Return (X, Y) of the center of cell containing provided text 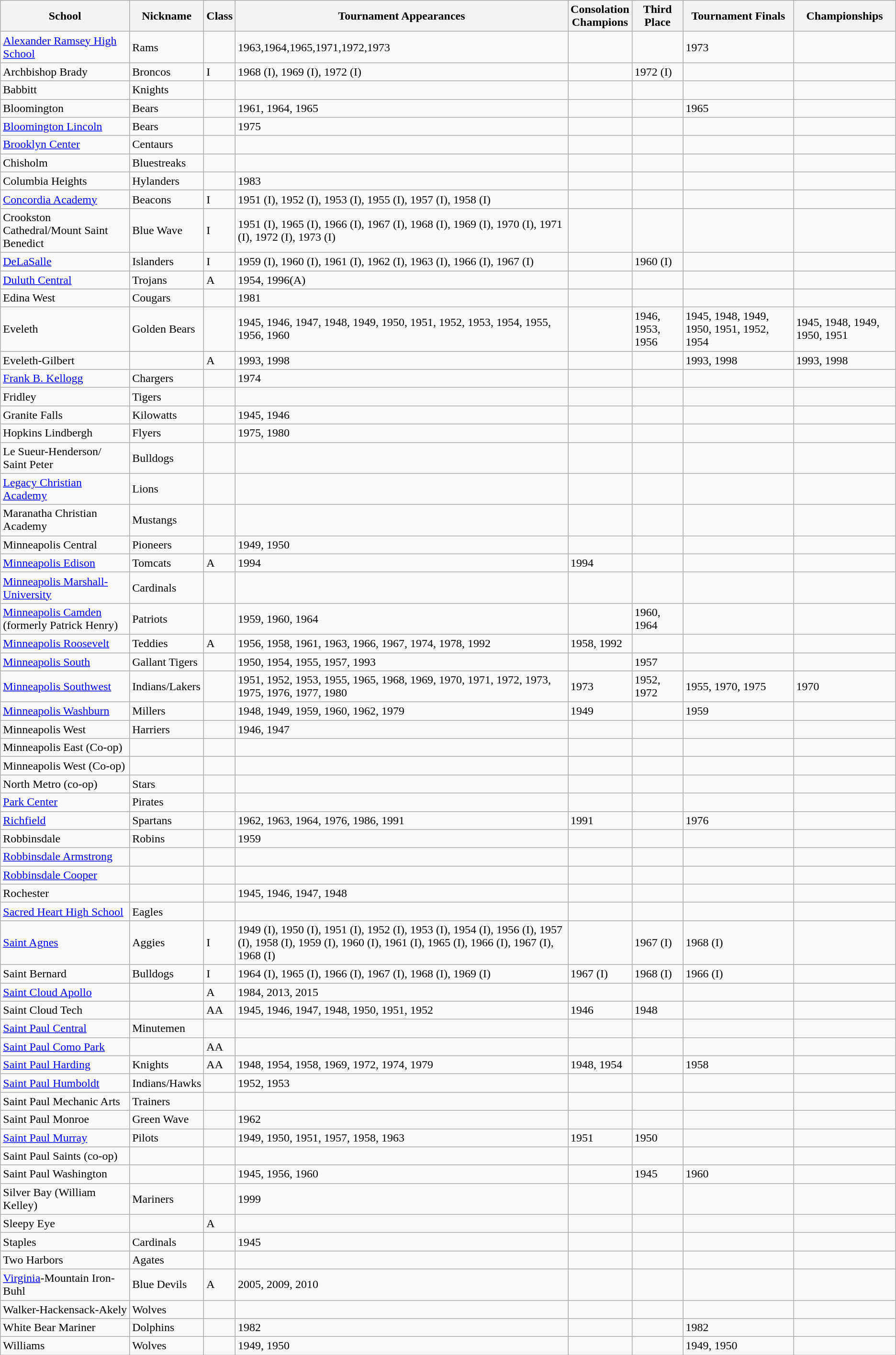
Crookston Cathedral/Mount Saint Benedict (65, 230)
Fridley (65, 397)
Frank B. Kellogg (65, 379)
1949 (600, 711)
1950 (658, 1138)
Saint Agnes (65, 942)
Tigers (167, 397)
1952, 1953 (402, 1083)
Teddies (167, 643)
Third Place (658, 16)
1946 (600, 1010)
Indians/Hawks (167, 1083)
Minneapolis Central (65, 545)
1951 (600, 1138)
Pirates (167, 802)
Minneapolis Edison (65, 563)
Golden Bears (167, 329)
1961, 1964, 1965 (402, 108)
1991 (600, 820)
1945, 1946, 1947, 1948 (402, 893)
Class (220, 16)
Tournament Finals (738, 16)
Robbinsdale (65, 839)
1974 (402, 379)
Virginia-Mountain Iron-Buhl (65, 1285)
1972 (I) (658, 72)
1946, 1947 (402, 729)
Cougars (167, 298)
Minneapolis Camden (formerly Patrick Henry) (65, 618)
Rams (167, 47)
Eveleth (65, 329)
Minutemen (167, 1029)
Kilowatts (167, 415)
Championships (844, 16)
Bloomington (65, 108)
1964 (I), 1965 (I), 1966 (I), 1967 (I), 1968 (I), 1969 (I) (402, 974)
Lions (167, 489)
Trainers (167, 1101)
1945, 1948, 1949, 1950, 1951, 1952, 1954 (738, 329)
Saint Paul Saints (co-op) (65, 1156)
1983 (402, 181)
Staples (65, 1242)
Broncos (167, 72)
DeLaSalle (65, 261)
Hylanders (167, 181)
Gallant Tigers (167, 662)
1981 (402, 298)
Stars (167, 784)
1958 (738, 1065)
Flyers (167, 433)
Minneapolis Southwest (65, 686)
Le Sueur-Henderson/Saint Peter (65, 458)
Chisholm (65, 163)
1948, 1954, 1958, 1969, 1972, 1974, 1979 (402, 1065)
Maranatha Christian Academy (65, 520)
Nickname (167, 16)
Spartans (167, 820)
Legacy Christian Academy (65, 489)
1957 (658, 662)
Minneapolis Roosevelt (65, 643)
Robbinsdale Cooper (65, 875)
Park Center (65, 802)
1951 (I), 1965 (I), 1966 (I), 1967 (I), 1968 (I), 1969 (I), 1970 (I), 1971 (I), 1972 (I), 1973 (I) (402, 230)
Duluth Central (65, 280)
Brooklyn Center (65, 145)
1962, 1963, 1964, 1976, 1986, 1991 (402, 820)
Dolphins (167, 1328)
Blue Devils (167, 1285)
Concordia Academy (65, 199)
Archbishop Brady (65, 72)
1999 (402, 1198)
Mustangs (167, 520)
1945, 1946, 1947, 1948, 1950, 1951, 1952 (402, 1010)
Saint Paul Washington (65, 1174)
1955, 1970, 1975 (738, 686)
Bluestreaks (167, 163)
1965 (738, 108)
School (65, 16)
1960, 1964 (658, 618)
Saint Paul Central (65, 1029)
North Metro (co-op) (65, 784)
1948, 1949, 1959, 1960, 1962, 1979 (402, 711)
1984, 2013, 2015 (402, 992)
Islanders (167, 261)
1959, 1960, 1964 (402, 618)
Richfield (65, 820)
1949, 1950, 1951, 1957, 1958, 1963 (402, 1138)
Robbinsdale Armstrong (65, 857)
1956, 1958, 1961, 1963, 1966, 1967, 1974, 1978, 1992 (402, 643)
Saint Paul Mechanic Arts (65, 1101)
Saint Paul Humboldt (65, 1083)
Columbia Heights (65, 181)
Robins (167, 839)
1945, 1946, 1947, 1948, 1949, 1950, 1951, 1952, 1953, 1954, 1955, 1956, 1960 (402, 329)
Minneapolis Marshall-University (65, 588)
Aggies (167, 942)
Saint Cloud Tech (65, 1010)
Granite Falls (65, 415)
Blue Wave (167, 230)
1945, 1956, 1960 (402, 1174)
Babbitt (65, 90)
Bloomington Lincoln (65, 126)
Pilots (167, 1138)
1948 (658, 1010)
Saint Paul Harding (65, 1065)
1954, 1996(A) (402, 280)
Sacred Heart High School (65, 911)
Rochester (65, 893)
Two Harbors (65, 1260)
Minneapolis Washburn (65, 711)
Saint Cloud Apollo (65, 992)
Minneapolis West (65, 729)
Patriots (167, 618)
Harriers (167, 729)
Tournament Appearances (402, 16)
1952, 1972 (658, 686)
Indians/Lakers (167, 686)
1976 (738, 820)
1951, 1952, 1953, 1955, 1965, 1968, 1969, 1970, 1971, 1972, 1973, 1975, 1976, 1977, 1980 (402, 686)
1945, 1946 (402, 415)
1959 (I), 1960 (I), 1961 (I), 1962 (I), 1963 (I), 1966 (I), 1967 (I) (402, 261)
1968 (I), 1969 (I), 1972 (I) (402, 72)
1958, 1992 (600, 643)
Beacons (167, 199)
Centaurs (167, 145)
1975 (402, 126)
Saint Paul Murray (65, 1138)
Minneapolis East (Co-op) (65, 748)
1962 (402, 1120)
Minneapolis West (Co-op) (65, 766)
Silver Bay (William Kelley) (65, 1198)
Trojans (167, 280)
1946, 1953, 1956 (658, 329)
Pioneers (167, 545)
Green Wave (167, 1120)
Alexander Ramsey High School (65, 47)
ConsolationChampions (600, 16)
1975, 1980 (402, 433)
Eagles (167, 911)
1970 (844, 686)
Walker-Hackensack-Akely (65, 1309)
1960 (I) (658, 261)
Tomcats (167, 563)
Millers (167, 711)
Agates (167, 1260)
Saint Bernard (65, 974)
Hopkins Lindbergh (65, 433)
Chargers (167, 379)
Minneapolis South (65, 662)
1948, 1954 (600, 1065)
Williams (65, 1346)
White Bear Mariner (65, 1328)
1960 (738, 1174)
Saint Paul Como Park (65, 1047)
1950, 1954, 1955, 1957, 1993 (402, 662)
Edina West (65, 298)
Sleepy Eye (65, 1223)
1966 (I) (738, 974)
1963,1964,1965,1971,1972,1973 (402, 47)
Eveleth-Gilbert (65, 360)
2005, 2009, 2010 (402, 1285)
Saint Paul Monroe (65, 1120)
Mariners (167, 1198)
1951 (I), 1952 (I), 1953 (I), 1955 (I), 1957 (I), 1958 (I) (402, 199)
1945, 1948, 1949, 1950, 1951 (844, 329)
